Pinpoint the cell where the given text exists, returning its (X, Y) midpoint coordinate. 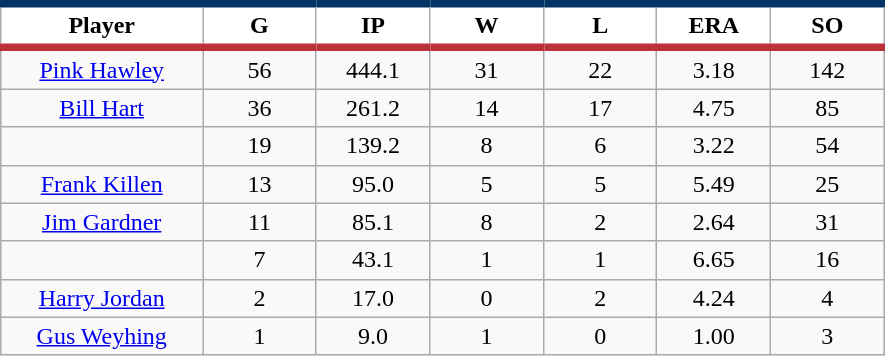
139.2 (373, 146)
19 (260, 146)
4 (828, 298)
Jim Gardner (102, 222)
36 (260, 108)
444.1 (373, 68)
261.2 (373, 108)
16 (828, 260)
22 (600, 68)
43.1 (373, 260)
Pink Hawley (102, 68)
3.18 (714, 68)
2.64 (714, 222)
95.0 (373, 184)
W (487, 26)
7 (260, 260)
56 (260, 68)
6.65 (714, 260)
85.1 (373, 222)
G (260, 26)
SO (828, 26)
6 (600, 146)
14 (487, 108)
11 (260, 222)
Gus Weyhing (102, 336)
9.0 (373, 336)
17.0 (373, 298)
54 (828, 146)
Frank Killen (102, 184)
17 (600, 108)
142 (828, 68)
Bill Hart (102, 108)
Player (102, 26)
25 (828, 184)
IP (373, 26)
4.24 (714, 298)
ERA (714, 26)
L (600, 26)
4.75 (714, 108)
5.49 (714, 184)
13 (260, 184)
1.00 (714, 336)
3 (828, 336)
3.22 (714, 146)
85 (828, 108)
Harry Jordan (102, 298)
